Search for the cell housing the specified text and yield its [x, y] center coordinate. 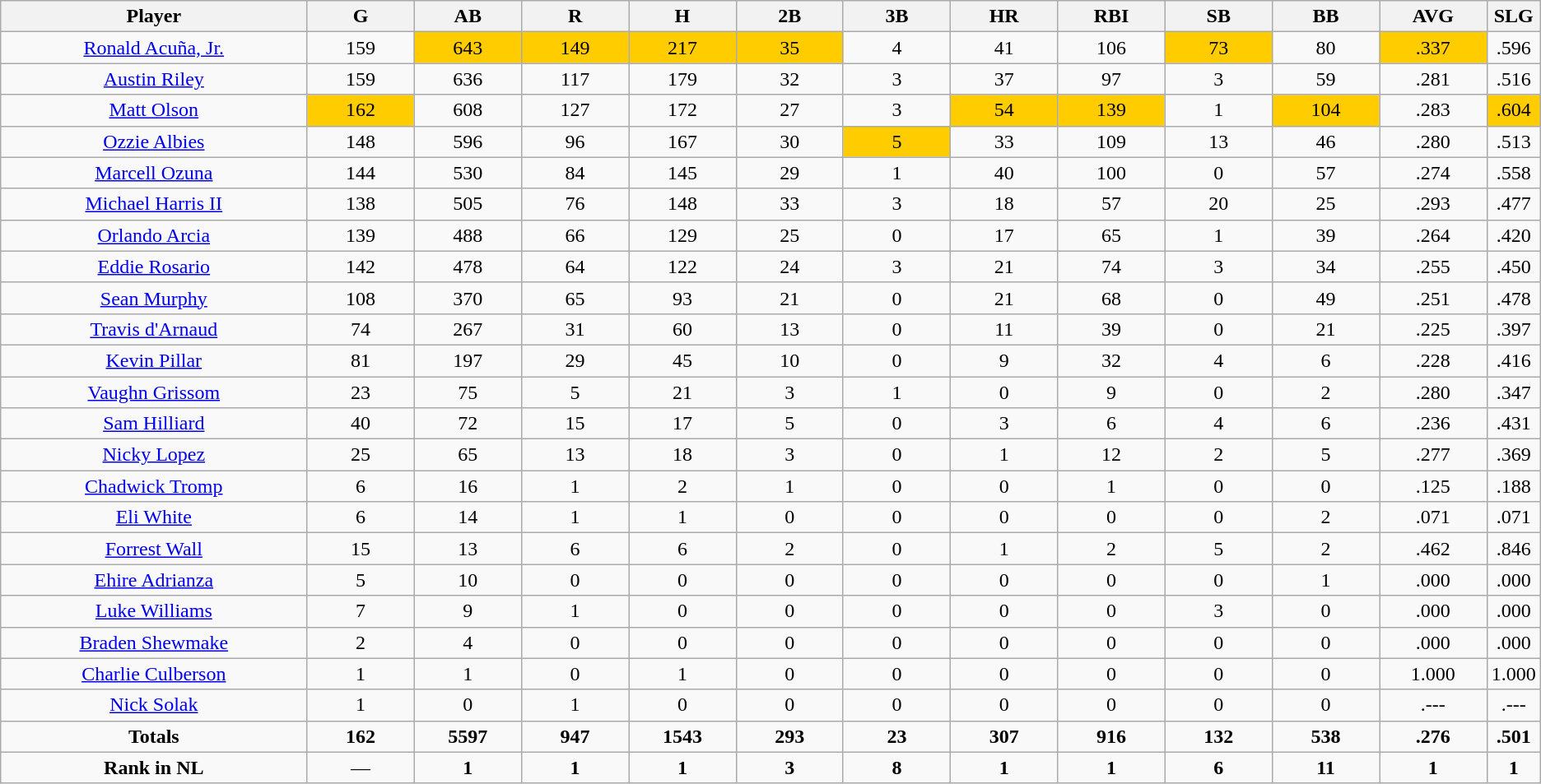
538 [1325, 736]
488 [468, 235]
293 [789, 736]
Totals [154, 736]
947 [575, 736]
608 [468, 110]
46 [1325, 141]
H [682, 16]
64 [575, 267]
81 [361, 360]
.188 [1513, 486]
.596 [1513, 48]
.846 [1513, 549]
106 [1111, 48]
.420 [1513, 235]
73 [1218, 48]
108 [361, 298]
Vaughn Grissom [154, 392]
Rank in NL [154, 768]
.225 [1433, 329]
.283 [1433, 110]
.513 [1513, 141]
.276 [1433, 736]
Kevin Pillar [154, 360]
.264 [1433, 235]
.431 [1513, 424]
.347 [1513, 392]
60 [682, 329]
Ozzie Albies [154, 141]
Michael Harris II [154, 204]
41 [1004, 48]
14 [468, 517]
G [361, 16]
.450 [1513, 267]
45 [682, 360]
5597 [468, 736]
370 [468, 298]
16 [468, 486]
.478 [1513, 298]
129 [682, 235]
197 [468, 360]
.337 [1433, 48]
35 [789, 48]
20 [1218, 204]
.274 [1433, 173]
80 [1325, 48]
7 [361, 611]
75 [468, 392]
Orlando Arcia [154, 235]
SB [1218, 16]
— [361, 768]
Sam Hilliard [154, 424]
505 [468, 204]
144 [361, 173]
.604 [1513, 110]
.228 [1433, 360]
Marcell Ozuna [154, 173]
.281 [1433, 79]
109 [1111, 141]
.255 [1433, 267]
Austin Riley [154, 79]
.462 [1433, 549]
138 [361, 204]
Eddie Rosario [154, 267]
307 [1004, 736]
1543 [682, 736]
167 [682, 141]
132 [1218, 736]
.397 [1513, 329]
97 [1111, 79]
2B [789, 16]
.416 [1513, 360]
Braden Shewmake [154, 643]
.516 [1513, 79]
596 [468, 141]
93 [682, 298]
Sean Murphy [154, 298]
BB [1325, 16]
122 [682, 267]
49 [1325, 298]
Chadwick Tromp [154, 486]
HR [1004, 16]
34 [1325, 267]
76 [575, 204]
.477 [1513, 204]
Nick Solak [154, 705]
Luke Williams [154, 611]
Ronald Acuña, Jr. [154, 48]
217 [682, 48]
643 [468, 48]
.125 [1433, 486]
8 [896, 768]
117 [575, 79]
530 [468, 173]
84 [575, 173]
172 [682, 110]
54 [1004, 110]
.369 [1513, 455]
66 [575, 235]
.251 [1433, 298]
SLG [1513, 16]
916 [1111, 736]
142 [361, 267]
R [575, 16]
.236 [1433, 424]
179 [682, 79]
.558 [1513, 173]
.501 [1513, 736]
AB [468, 16]
Forrest Wall [154, 549]
149 [575, 48]
636 [468, 79]
24 [789, 267]
Travis d'Arnaud [154, 329]
37 [1004, 79]
68 [1111, 298]
59 [1325, 79]
72 [468, 424]
104 [1325, 110]
30 [789, 141]
27 [789, 110]
RBI [1111, 16]
478 [468, 267]
Eli White [154, 517]
Matt Olson [154, 110]
145 [682, 173]
31 [575, 329]
127 [575, 110]
12 [1111, 455]
96 [575, 141]
3B [896, 16]
100 [1111, 173]
AVG [1433, 16]
.293 [1433, 204]
Ehire Adrianza [154, 580]
.277 [1433, 455]
Charlie Culberson [154, 674]
Player [154, 16]
267 [468, 329]
Nicky Lopez [154, 455]
